Identify which cell holds the provided text, then report its (X, Y) central coordinate. 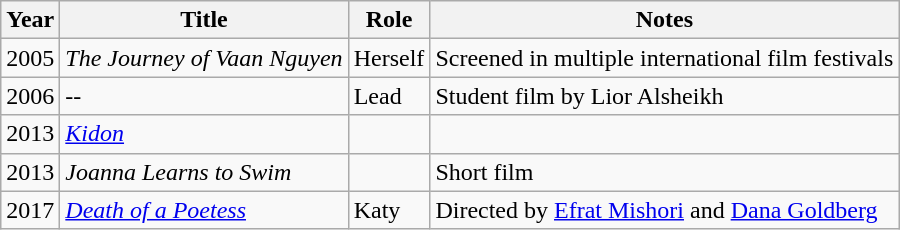
Katy (389, 210)
The Journey of Vaan Nguyen (204, 58)
Title (204, 20)
Directed by Efrat Mishori and Dana Goldberg (664, 210)
Short film (664, 172)
Year (30, 20)
Screened in multiple international film festivals (664, 58)
2006 (30, 96)
Death of a Poetess (204, 210)
Student film by Lior Alsheikh (664, 96)
Herself (389, 58)
-- (204, 96)
2005 (30, 58)
Role (389, 20)
Joanna Learns to Swim (204, 172)
Lead (389, 96)
Notes (664, 20)
Kidon (204, 134)
2017 (30, 210)
